Output the [x, y] coordinate of the center of the cell containing the given text.  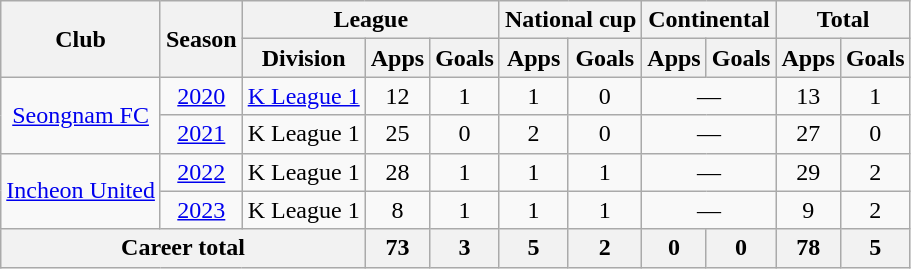
27 [808, 134]
29 [808, 172]
League [370, 20]
Continental [709, 20]
9 [808, 210]
2020 [201, 96]
Total [843, 20]
12 [397, 96]
Division [304, 58]
2021 [201, 134]
2023 [201, 210]
78 [808, 248]
8 [397, 210]
28 [397, 172]
Seongnam FC [81, 115]
Career total [183, 248]
National cup [570, 20]
3 [465, 248]
2022 [201, 172]
Club [81, 39]
25 [397, 134]
73 [397, 248]
Season [201, 39]
13 [808, 96]
Incheon United [81, 191]
